Search for the cell housing the specified text and yield its [X, Y] center coordinate. 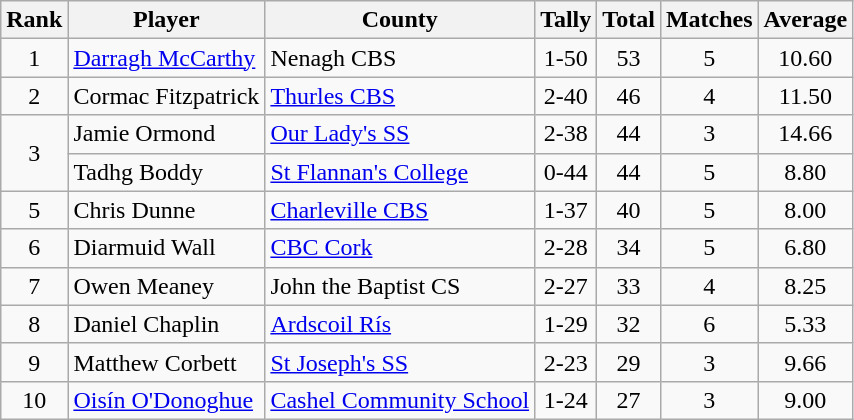
Ardscoil Rís [400, 324]
Jamie Ormond [166, 134]
2-40 [566, 96]
Nenagh CBS [400, 58]
Average [806, 20]
40 [629, 210]
6.80 [806, 248]
5.33 [806, 324]
Darragh McCarthy [166, 58]
Owen Meaney [166, 286]
Cormac Fitzpatrick [166, 96]
33 [629, 286]
0-44 [566, 172]
1-37 [566, 210]
Thurles CBS [400, 96]
John the Baptist CS [400, 286]
32 [629, 324]
8.25 [806, 286]
Total [629, 20]
Oisín O'Donoghue [166, 400]
2 [34, 96]
8.80 [806, 172]
Chris Dunne [166, 210]
9.00 [806, 400]
2-27 [566, 286]
1-24 [566, 400]
Cashel Community School [400, 400]
7 [34, 286]
2-38 [566, 134]
2-28 [566, 248]
53 [629, 58]
Player [166, 20]
1 [34, 58]
1-29 [566, 324]
Matches [709, 20]
29 [629, 362]
8.00 [806, 210]
9.66 [806, 362]
10.60 [806, 58]
Our Lady's SS [400, 134]
1-50 [566, 58]
Charleville CBS [400, 210]
27 [629, 400]
2-23 [566, 362]
34 [629, 248]
County [400, 20]
8 [34, 324]
Rank [34, 20]
Tadhg Boddy [166, 172]
9 [34, 362]
Daniel Chaplin [166, 324]
11.50 [806, 96]
Diarmuid Wall [166, 248]
14.66 [806, 134]
Matthew Corbett [166, 362]
St Flannan's College [400, 172]
46 [629, 96]
10 [34, 400]
Tally [566, 20]
CBC Cork [400, 248]
St Joseph's SS [400, 362]
